For the text-containing cell, return its midpoint in [x, y] coordinate format. 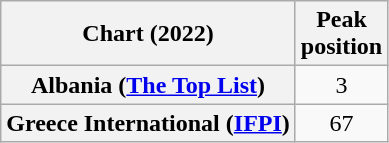
Chart (2022) [148, 34]
Albania (The Top List) [148, 85]
Peakposition [341, 34]
67 [341, 123]
Greece International (IFPI) [148, 123]
3 [341, 85]
